Capture the cell that displays the provided text and extract its (X, Y) central coordinate. 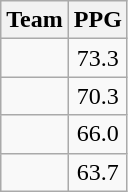
63.7 (98, 172)
70.3 (98, 96)
66.0 (98, 134)
PPG (98, 20)
73.3 (98, 58)
Team (35, 20)
